Capture the cell that displays the provided text and extract its [X, Y] central coordinate. 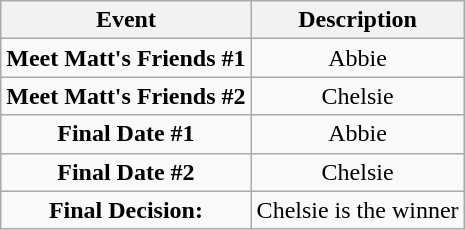
Final Date #2 [126, 172]
Meet Matt's Friends #2 [126, 96]
Meet Matt's Friends #1 [126, 58]
Event [126, 20]
Description [358, 20]
Final Decision: [126, 210]
Final Date #1 [126, 134]
Chelsie is the winner [358, 210]
